Extract the (x, y) coordinate from the center of the cell holding the provided text.  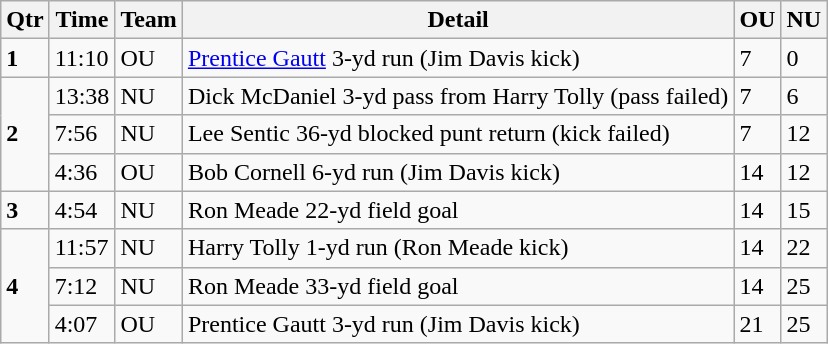
11:57 (82, 248)
4:54 (82, 210)
13:38 (82, 96)
11:10 (82, 58)
4:36 (82, 172)
7:56 (82, 134)
6 (804, 96)
1 (25, 58)
Ron Meade 33-yd field goal (458, 286)
Team (149, 20)
Detail (458, 20)
4 (25, 286)
21 (758, 324)
22 (804, 248)
2 (25, 134)
0 (804, 58)
7:12 (82, 286)
Dick McDaniel 3-yd pass from Harry Tolly (pass failed) (458, 96)
3 (25, 210)
15 (804, 210)
Qtr (25, 20)
Bob Cornell 6-yd run (Jim Davis kick) (458, 172)
Lee Sentic 36-yd blocked punt return (kick failed) (458, 134)
Time (82, 20)
Harry Tolly 1-yd run (Ron Meade kick) (458, 248)
Ron Meade 22-yd field goal (458, 210)
4:07 (82, 324)
